From the cell containing the given text, extract its center point as (x, y) coordinate. 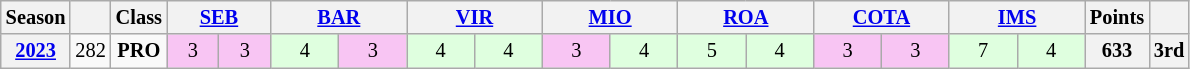
7 (983, 51)
MIO (610, 17)
5 (712, 51)
ROA (746, 17)
282 (90, 51)
IMS (1017, 17)
PRO (139, 51)
BAR (339, 17)
633 (1117, 51)
Points (1117, 17)
SEB (219, 17)
Season (36, 17)
Class (139, 17)
2023 (36, 51)
3rd (1169, 51)
VIR (475, 17)
COTA (882, 17)
